Return the [x, y] coordinate for the center point of the cell that contains the specified text.  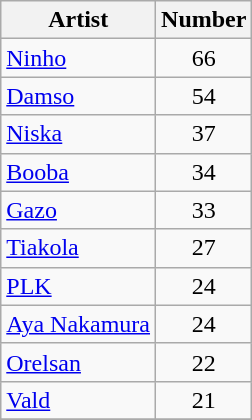
PLK [78, 286]
Gazo [78, 210]
Booba [78, 172]
Orelsan [78, 362]
54 [204, 96]
21 [204, 400]
Vald [78, 400]
Tiakola [78, 248]
33 [204, 210]
37 [204, 134]
Niska [78, 134]
34 [204, 172]
66 [204, 58]
22 [204, 362]
Ninho [78, 58]
Artist [78, 20]
Aya Nakamura [78, 324]
Number [204, 20]
Damso [78, 96]
27 [204, 248]
